Determine the [x, y] coordinate at the center of the cell enclosing the given text.  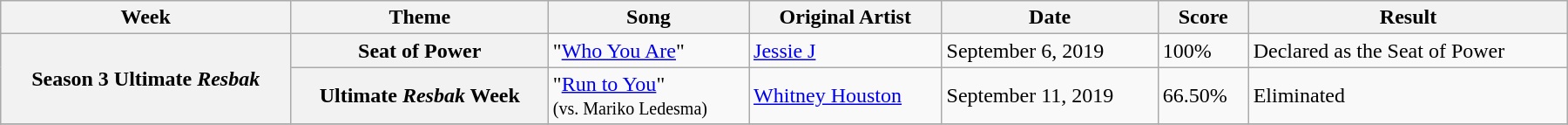
Song [648, 17]
Declared as the Seat of Power [1408, 51]
Season 3 Ultimate Resbak [145, 79]
"Run to You"(vs. Mariko Ledesma) [648, 96]
September 11, 2019 [1050, 96]
Seat of Power [420, 51]
Week [145, 17]
Score [1203, 17]
Result [1408, 17]
Whitney Houston [845, 96]
66.50% [1203, 96]
Jessie J [845, 51]
"Who You Are" [648, 51]
Theme [420, 17]
Original Artist [845, 17]
Ultimate Resbak Week [420, 96]
September 6, 2019 [1050, 51]
Eliminated [1408, 96]
100% [1203, 51]
Date [1050, 17]
